Find where the given text appears and provide that cell's center as [X, Y] coordinate. 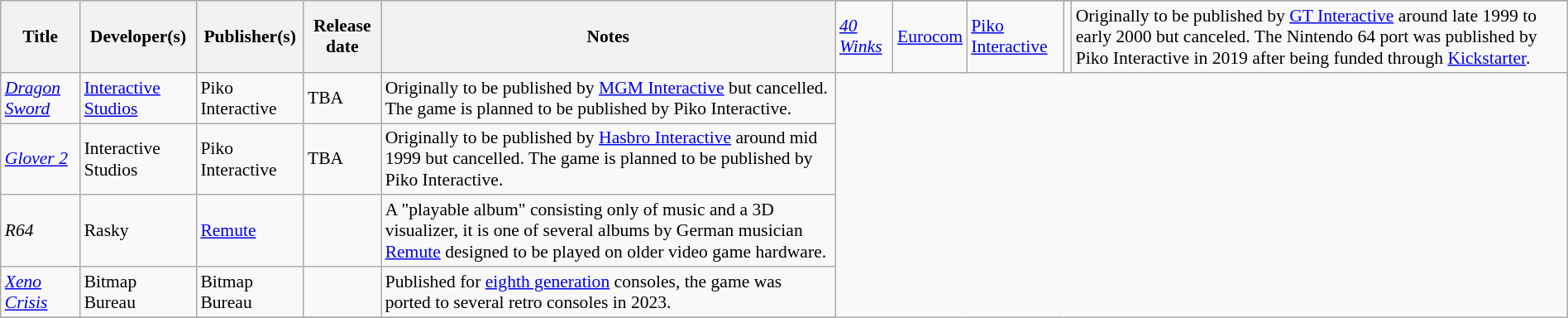
Notes [609, 36]
Originally to be published by Hasbro Interactive around mid 1999 but cancelled. The game is planned to be published by Piko Interactive. [609, 159]
Developer(s) [139, 36]
Xeno Crisis [41, 291]
Eurocom [930, 36]
R64 [41, 232]
Remute [250, 232]
Glover 2 [41, 159]
Publisher(s) [250, 36]
Release date [342, 36]
Dragon Sword [41, 98]
Title [41, 36]
40 Winks [864, 36]
Originally to be published by MGM Interactive but cancelled. The game is planned to be published by Piko Interactive. [609, 98]
Published for eighth generation consoles, the game was ported to several retro consoles in 2023. [609, 291]
Rasky [139, 232]
